Return the [X, Y] coordinate for the center point of the cell that contains the specified text.  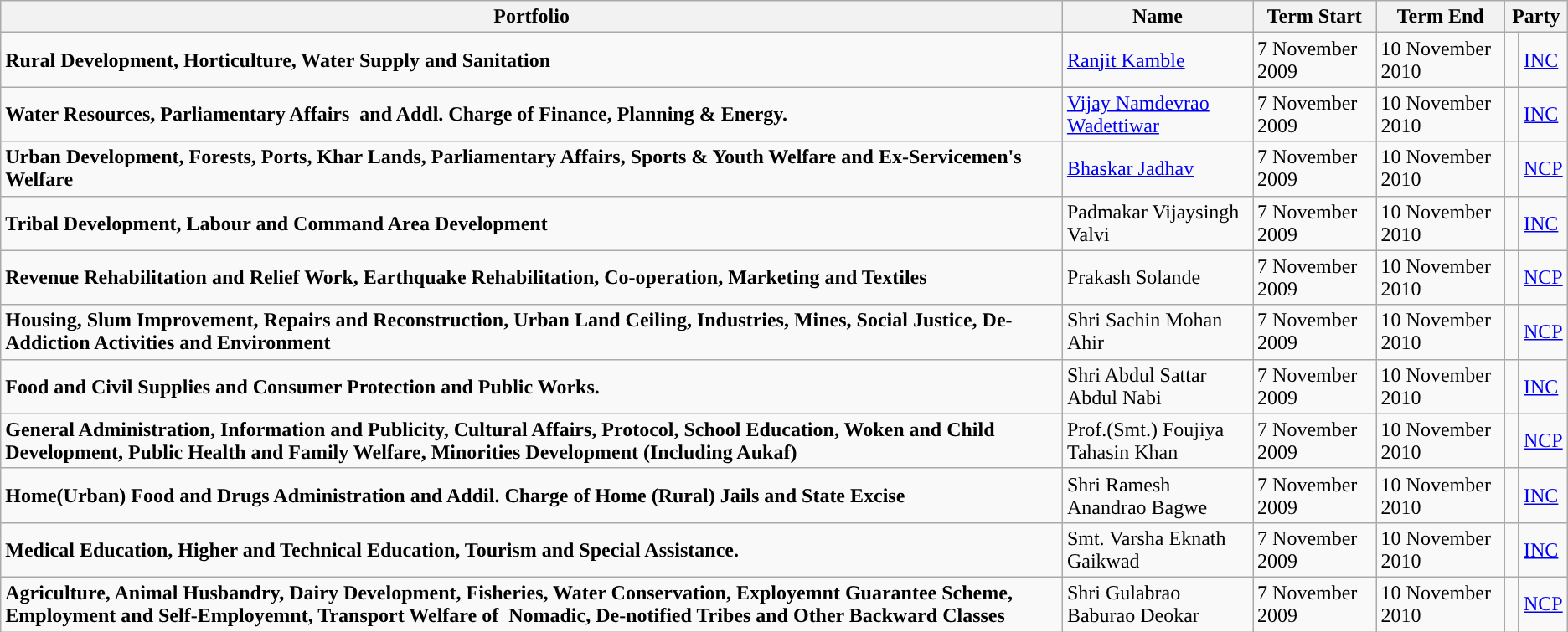
Shri Ramesh Anandrao Bagwe [1158, 496]
Shri Abdul Sattar Abdul Nabi [1158, 387]
Name [1158, 17]
Term Start [1315, 17]
Revenue Rehabilitation and Relief Work, Earthquake Rehabilitation, Co-operation, Marketing and Textiles [532, 278]
Tribal Development, Labour and Command Area Development [532, 223]
Portfolio [532, 17]
Shri Sachin Mohan Ahir [1158, 331]
Housing, Slum Improvement, Repairs and Reconstruction, Urban Land Ceiling, Industries, Mines, Social Justice, De-Addiction Activities and Environment [532, 331]
Home(Urban) Food and Drugs Administration and Addil. Charge of Home (Rural) Jails and State Excise [532, 496]
Medical Education, Higher and Technical Education, Tourism and Special Assistance. [532, 549]
Urban Development, Forests, Ports, Khar Lands, Parliamentary Affairs, Sports & Youth Welfare and Ex-Servicemen's Welfare [532, 169]
Padmakar Vijaysingh Valvi [1158, 223]
Shri Gulabrao Baburao Deokar [1158, 604]
Vijay Namdevrao Wadettiwar [1158, 114]
Water Resources, Parliamentary Affairs and Addl. Charge of Finance, Planning & Energy. [532, 114]
Ranjit Kamble [1158, 60]
Rural Development, Horticulture, Water Supply and Sanitation [532, 60]
Prakash Solande [1158, 278]
Food and Civil Supplies and Consumer Protection and Public Works. [532, 387]
Bhaskar Jadhav [1158, 169]
Smt. Varsha Eknath Gaikwad [1158, 549]
Party [1536, 17]
Term End [1441, 17]
Prof.(Smt.) Foujiya Tahasin Khan [1158, 440]
